Output the (x, y) coordinate of the center of the cell containing the given text.  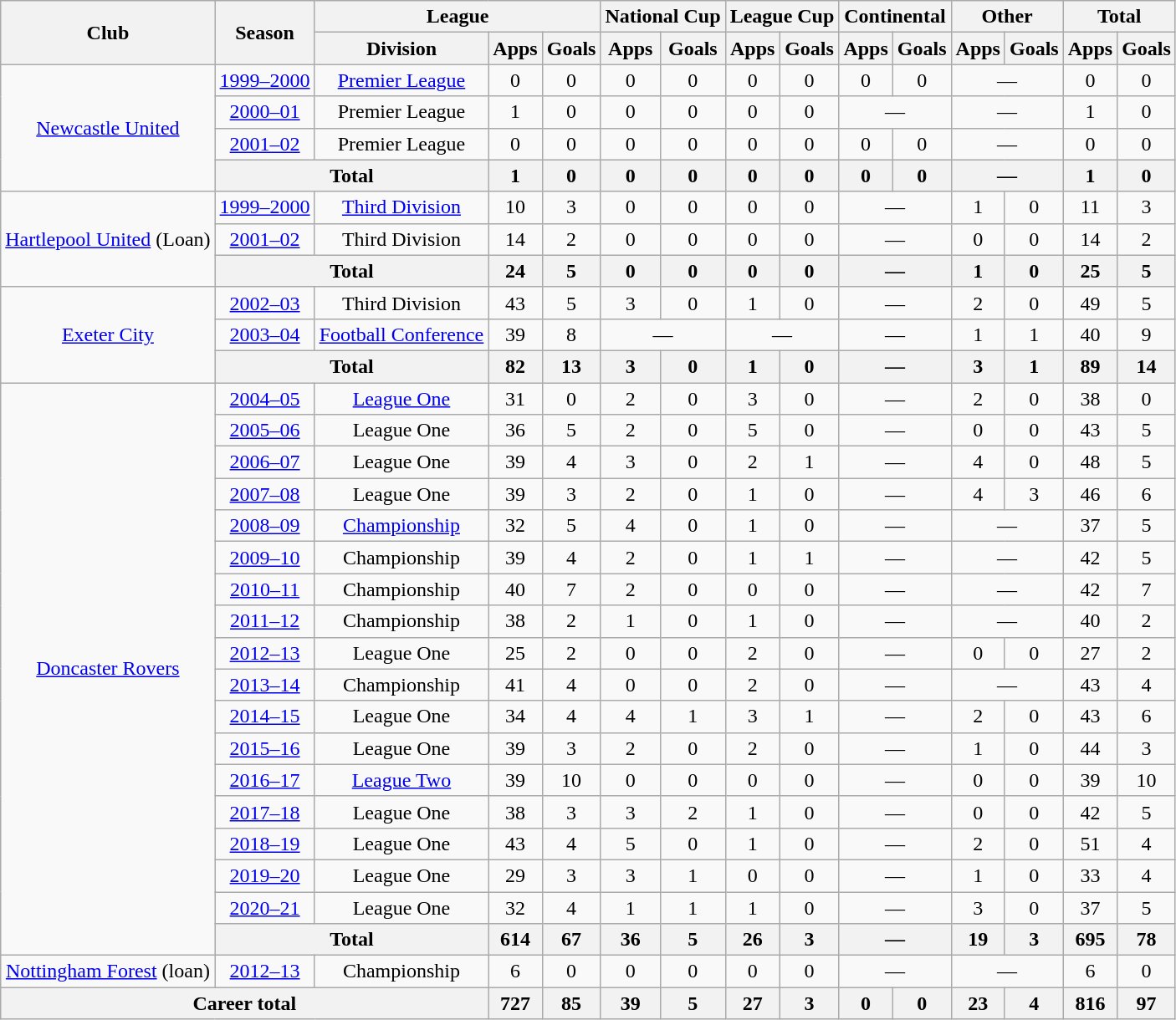
2015–16 (264, 748)
Division (401, 48)
2019–20 (264, 875)
727 (515, 1003)
44 (1090, 748)
Season (264, 33)
48 (1090, 462)
695 (1090, 940)
Nottingham Forest (loan) (108, 972)
2006–07 (264, 462)
19 (978, 940)
82 (515, 366)
67 (571, 940)
2005–06 (264, 431)
41 (515, 685)
2004–05 (264, 399)
31 (515, 399)
2018–19 (264, 844)
Football Conference (401, 334)
26 (753, 940)
Exeter City (108, 334)
89 (1090, 366)
78 (1147, 940)
2016–17 (264, 780)
23 (978, 1003)
Newcastle United (108, 128)
2009–10 (264, 558)
2014–15 (264, 717)
29 (515, 875)
2010–11 (264, 589)
11 (1090, 207)
Club (108, 33)
Career total (244, 1003)
46 (1090, 494)
24 (515, 271)
9 (1147, 334)
8 (571, 334)
34 (515, 717)
97 (1147, 1003)
2007–08 (264, 494)
2020–21 (264, 907)
League Cup (782, 17)
85 (571, 1003)
2013–14 (264, 685)
Other (1007, 17)
51 (1090, 844)
Continental (895, 17)
League (458, 17)
2008–09 (264, 526)
2002–03 (264, 303)
33 (1090, 875)
2003–04 (264, 334)
13 (571, 366)
Hartlepool United (Loan) (108, 239)
League Two (401, 780)
National Cup (662, 17)
2000–01 (264, 112)
614 (515, 940)
2011–12 (264, 621)
816 (1090, 1003)
2017–18 (264, 812)
49 (1090, 303)
Doncaster Rovers (108, 669)
